Provide the (X, Y) coordinate of the cell's center where the given text is located.  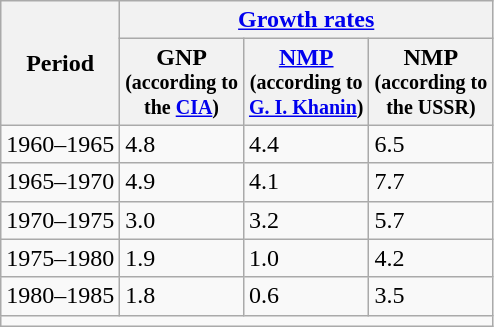
1.9 (182, 258)
1960–1965 (60, 144)
1.0 (306, 258)
4.4 (306, 144)
1975–1980 (60, 258)
7.7 (431, 182)
1.8 (182, 296)
3.5 (431, 296)
3.0 (182, 220)
Growth rates (306, 20)
1980–1985 (60, 296)
NMP(according tothe USSR) (431, 82)
3.2 (306, 220)
GNP(according tothe CIA) (182, 82)
5.7 (431, 220)
1970–1975 (60, 220)
4.9 (182, 182)
Period (60, 63)
NMP(according toG. I. Khanin) (306, 82)
4.8 (182, 144)
1965–1970 (60, 182)
0.6 (306, 296)
6.5 (431, 144)
4.2 (431, 258)
4.1 (306, 182)
